Find where the given text appears and provide that cell's center as [X, Y] coordinate. 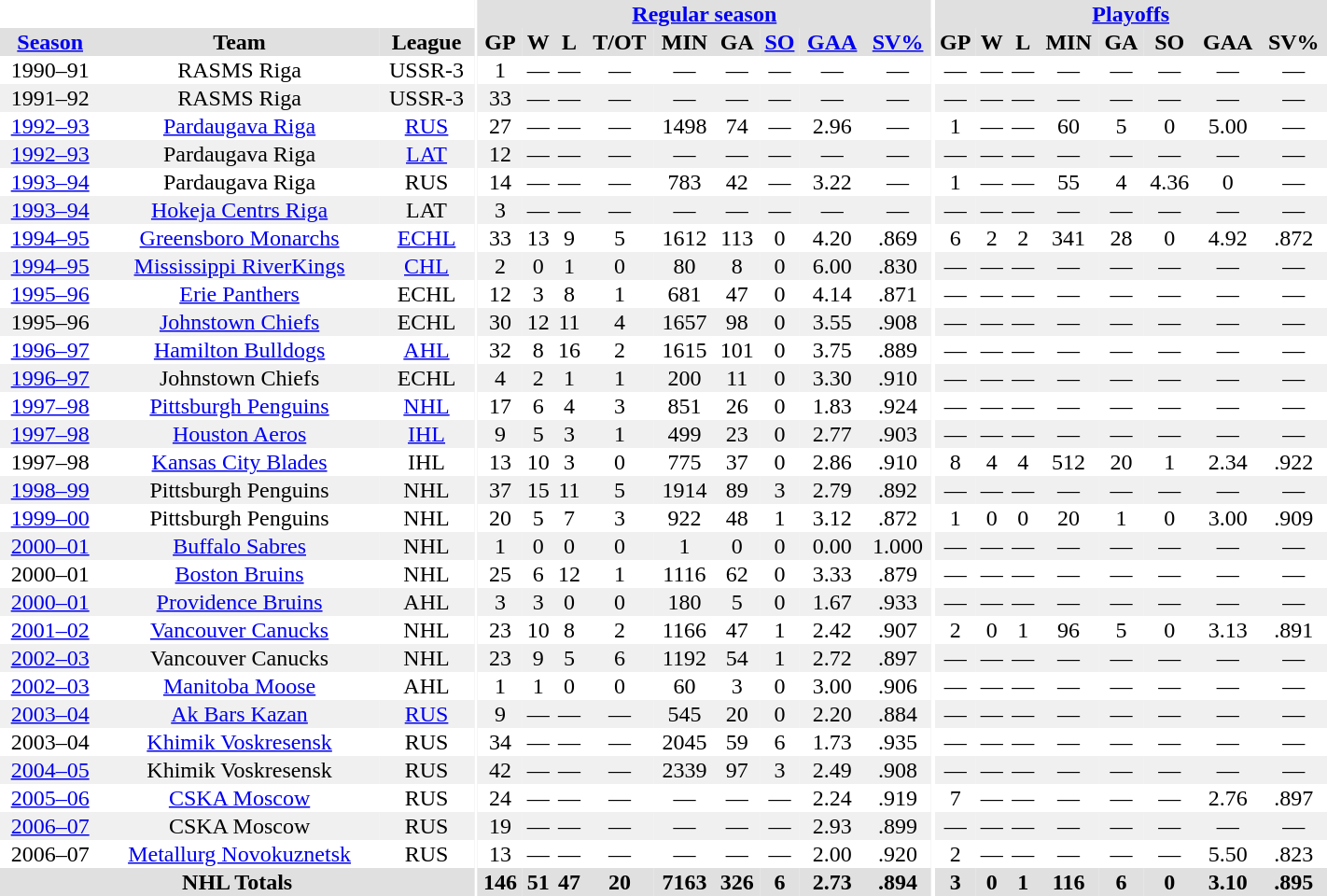
2.34 [1228, 462]
2.93 [832, 826]
146 [500, 882]
T/OT [620, 42]
Playoffs [1131, 14]
.920 [898, 854]
1116 [685, 574]
.879 [898, 574]
2.73 [832, 882]
48 [737, 518]
Regular season [705, 14]
2005–06 [50, 798]
.871 [898, 294]
.935 [898, 742]
.892 [898, 490]
2.42 [832, 630]
1.000 [898, 546]
Boston Bruins [239, 574]
4.92 [1228, 238]
3.12 [832, 518]
.884 [898, 714]
.907 [898, 630]
1166 [685, 630]
1.73 [832, 742]
28 [1121, 238]
2.72 [832, 658]
98 [737, 322]
.906 [898, 686]
1990–91 [50, 70]
499 [685, 434]
3.30 [832, 378]
3.22 [832, 182]
.830 [898, 266]
.903 [898, 434]
.823 [1293, 854]
.869 [898, 238]
2.00 [832, 854]
.909 [1293, 518]
1991–92 [50, 98]
1657 [685, 322]
32 [500, 350]
1998–99 [50, 490]
.895 [1293, 882]
3.55 [832, 322]
1612 [685, 238]
League [426, 42]
3.33 [832, 574]
19 [500, 826]
3.75 [832, 350]
NHL Totals [237, 882]
2.20 [832, 714]
2.76 [1228, 798]
1999–00 [50, 518]
54 [737, 658]
116 [1069, 882]
.899 [898, 826]
Greensboro Monarchs [239, 238]
24 [500, 798]
14 [500, 182]
59 [737, 742]
681 [685, 294]
Hamilton Bulldogs [239, 350]
3.10 [1228, 882]
2.86 [832, 462]
2001–02 [50, 630]
27 [500, 126]
1615 [685, 350]
16 [569, 350]
25 [500, 574]
.922 [1293, 462]
89 [737, 490]
4.20 [832, 238]
6.00 [832, 266]
2004–05 [50, 770]
180 [685, 602]
15 [538, 490]
Mississippi RiverKings [239, 266]
Metallurg Novokuznetsk [239, 854]
.889 [898, 350]
.894 [898, 882]
Hokeja Centrs Riga [239, 210]
CHL [426, 266]
34 [500, 742]
17 [500, 406]
3.13 [1228, 630]
62 [737, 574]
1.67 [832, 602]
.933 [898, 602]
Ak Bars Kazan [239, 714]
5.50 [1228, 854]
51 [538, 882]
74 [737, 126]
2339 [685, 770]
851 [685, 406]
4.14 [832, 294]
101 [737, 350]
2.96 [832, 126]
2045 [685, 742]
4.36 [1169, 182]
7163 [685, 882]
2.79 [832, 490]
200 [685, 378]
96 [1069, 630]
2.49 [832, 770]
2.77 [832, 434]
341 [1069, 238]
80 [685, 266]
.919 [898, 798]
545 [685, 714]
97 [737, 770]
Manitoba Moose [239, 686]
775 [685, 462]
Kansas City Blades [239, 462]
1498 [685, 126]
.924 [898, 406]
Providence Bruins [239, 602]
Season [50, 42]
Team [239, 42]
0.00 [832, 546]
1914 [685, 490]
1.83 [832, 406]
Houston Aeros [239, 434]
30 [500, 322]
5.00 [1228, 126]
922 [685, 518]
26 [737, 406]
783 [685, 182]
512 [1069, 462]
.891 [1293, 630]
2.24 [832, 798]
Buffalo Sabres [239, 546]
55 [1069, 182]
1192 [685, 658]
326 [737, 882]
113 [737, 238]
Erie Panthers [239, 294]
